Return the [x, y] coordinate for the center point of the cell that contains the specified text.  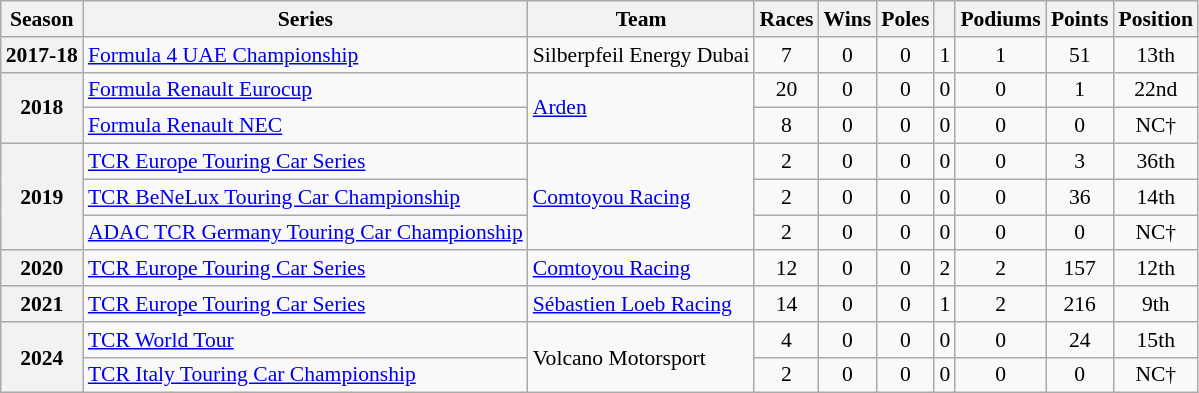
14th [1156, 197]
2017-18 [42, 55]
36th [1156, 162]
15th [1156, 340]
2021 [42, 304]
14 [786, 304]
TCR Italy Touring Car Championship [306, 375]
36 [1080, 197]
Volcano Motorsport [642, 358]
Wins [848, 19]
22nd [1156, 90]
ADAC TCR Germany Touring Car Championship [306, 233]
157 [1080, 269]
13th [1156, 55]
9th [1156, 304]
7 [786, 55]
12th [1156, 269]
Formula Renault NEC [306, 126]
Silberpfeil Energy Dubai [642, 55]
12 [786, 269]
Points [1080, 19]
Formula Renault Eurocup [306, 90]
51 [1080, 55]
216 [1080, 304]
TCR BeNeLux Touring Car Championship [306, 197]
Series [306, 19]
2018 [42, 108]
3 [1080, 162]
Season [42, 19]
8 [786, 126]
24 [1080, 340]
TCR World Tour [306, 340]
2024 [42, 358]
2019 [42, 198]
Races [786, 19]
Formula 4 UAE Championship [306, 55]
Poles [905, 19]
Sébastien Loeb Racing [642, 304]
20 [786, 90]
2020 [42, 269]
Arden [642, 108]
Podiums [1000, 19]
Team [642, 19]
4 [786, 340]
Position [1156, 19]
